From the cell containing the given text, extract its center point as (x, y) coordinate. 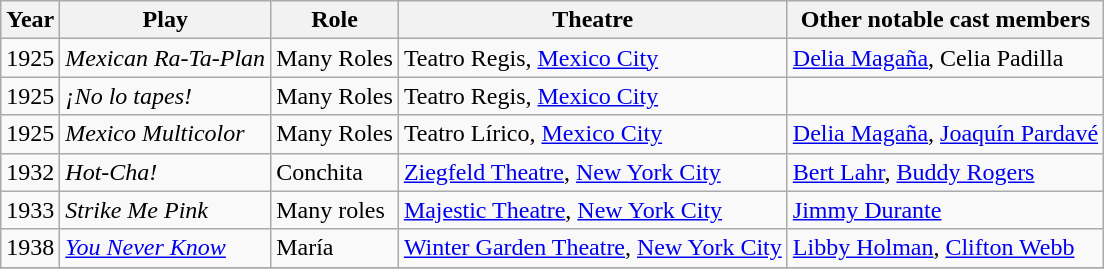
Jimmy Durante (945, 210)
Mexican Ra-Ta-Plan (166, 58)
Many roles (335, 210)
1938 (30, 248)
María (335, 248)
Winter Garden Theatre, New York City (592, 248)
Year (30, 20)
You Never Know (166, 248)
Libby Holman, Clifton Webb (945, 248)
1933 (30, 210)
Other notable cast members (945, 20)
Teatro Lírico, Mexico City (592, 134)
Ziegfeld Theatre, New York City (592, 172)
Role (335, 20)
Bert Lahr, Buddy Rogers (945, 172)
Theatre (592, 20)
Delia Magaña, Joaquín Pardavé (945, 134)
Mexico Multicolor (166, 134)
Strike Me Pink (166, 210)
Play (166, 20)
Hot-Cha! (166, 172)
1932 (30, 172)
Delia Magaña, Celia Padilla (945, 58)
Majestic Theatre, New York City (592, 210)
¡No lo tapes! (166, 96)
Conchita (335, 172)
